Return the (x, y) coordinate for the center point of the cell that contains the specified text.  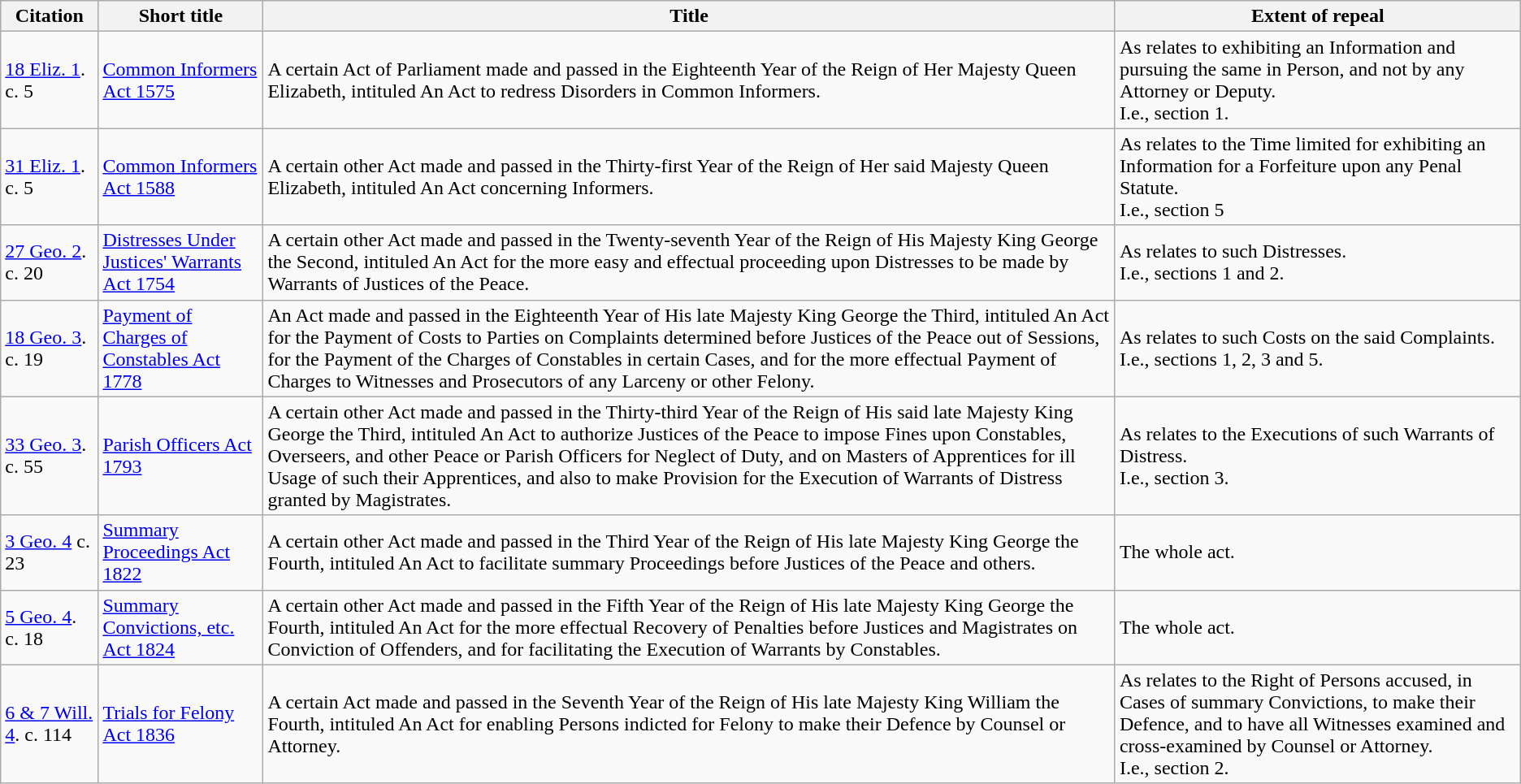
As relates to such Distresses.I.e., sections 1 and 2. (1318, 262)
Summary Convictions, etc. Act 1824 (180, 627)
Title (689, 16)
33 Geo. 3. c. 55 (50, 456)
Extent of repeal (1318, 16)
A certain other Act made and passed in the Thirty-first Year of the Reign of Her said Majesty Queen Elizabeth, intituled An Act concerning Informers. (689, 177)
Common Informers Act 1588 (180, 177)
Payment of Charges of Constables Act 1778 (180, 348)
18 Eliz. 1. c. 5 (50, 80)
27 Geo. 2. c. 20 (50, 262)
Citation (50, 16)
As relates to the Executions of such Warrants of Distress.I.e., section 3. (1318, 456)
Trials for Felony Act 1836 (180, 724)
3 Geo. 4 c. 23 (50, 552)
6 & 7 Will. 4. c. 114 (50, 724)
Distresses Under Justices' Warrants Act 1754 (180, 262)
18 Geo. 3. c. 19 (50, 348)
Parish Officers Act 1793 (180, 456)
5 Geo. 4. c. 18 (50, 627)
As relates to exhibiting an Information and pursuing the same in Person, and not by any Attorney or Deputy.I.e., section 1. (1318, 80)
As relates to such Costs on the said Complaints.I.e., sections 1, 2, 3 and 5. (1318, 348)
As relates to the Time limited for exhibiting an Information for a Forfeiture upon any Penal Statute.I.e., section 5 (1318, 177)
Common Informers Act 1575 (180, 80)
Summary Proceedings Act 1822 (180, 552)
31 Eliz. 1. c. 5 (50, 177)
Short title (180, 16)
